Provide the (X, Y) coordinate of the cell's center where the given text is located.  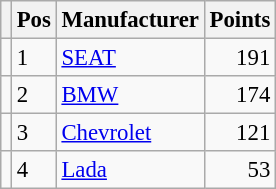
4 (34, 170)
3 (34, 133)
SEAT (130, 58)
2 (34, 95)
Points (240, 20)
121 (240, 133)
1 (34, 58)
BMW (130, 95)
Chevrolet (130, 133)
191 (240, 58)
174 (240, 95)
53 (240, 170)
Manufacturer (130, 20)
Lada (130, 170)
Pos (34, 20)
